Return the [X, Y] coordinate for the center point of the cell that contains the specified text.  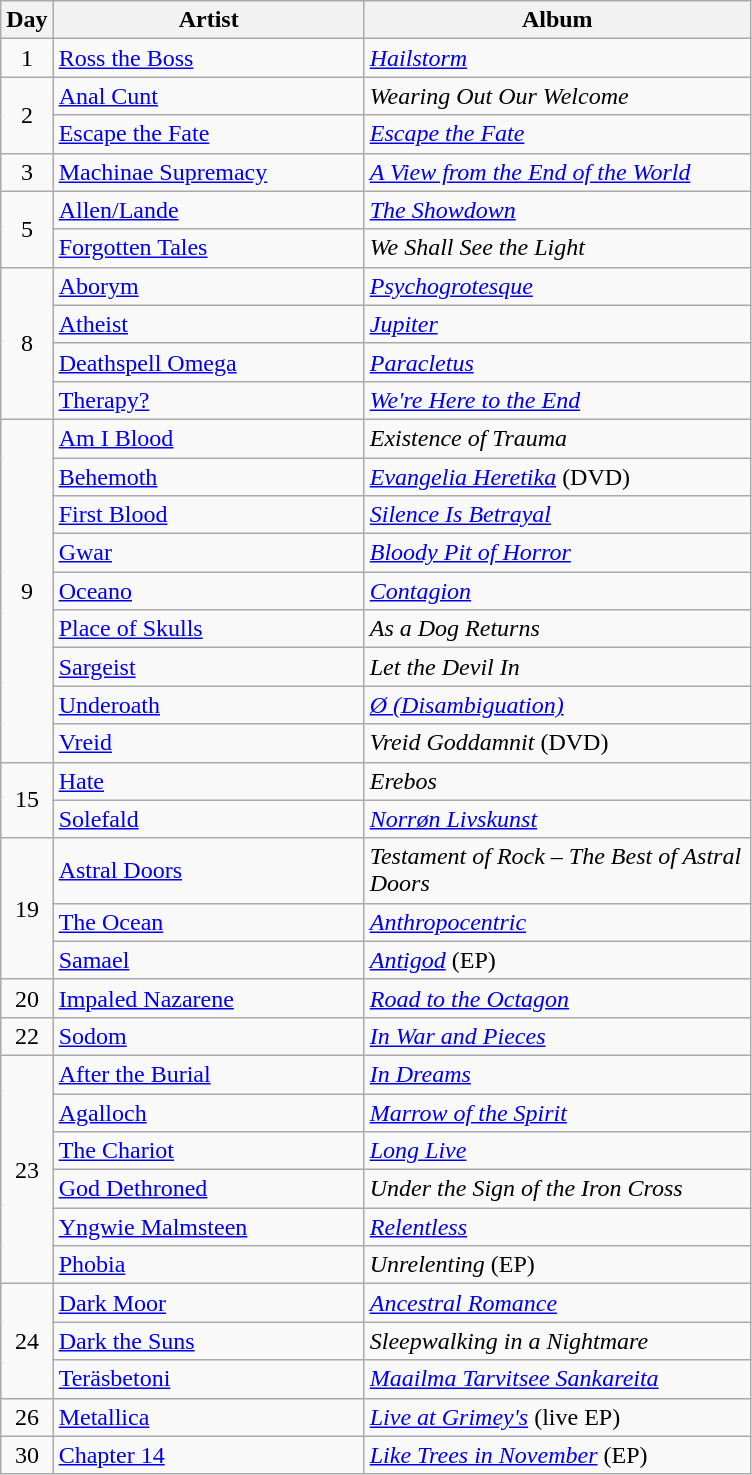
Marrow of the Spirit [557, 1113]
Ancestral Romance [557, 1303]
Road to the Octagon [557, 998]
9 [27, 590]
Day [27, 20]
Samael [208, 960]
Forgotten Tales [208, 248]
Like Trees in November (EP) [557, 1455]
After the Burial [208, 1074]
First Blood [208, 515]
Paracletus [557, 362]
23 [27, 1169]
5 [27, 229]
Yngwie Malmsteen [208, 1227]
2 [27, 115]
Relentless [557, 1227]
Album [557, 20]
Deathspell Omega [208, 362]
Artist [208, 20]
Maailma Tarvitsee Sankareita [557, 1379]
30 [27, 1455]
Behemoth [208, 477]
Unrelenting (EP) [557, 1265]
Under the Sign of the Iron Cross [557, 1189]
A View from the End of the World [557, 172]
Anal Cunt [208, 96]
Aborym [208, 286]
Let the Devil In [557, 667]
Sodom [208, 1036]
Atheist [208, 324]
1 [27, 58]
22 [27, 1036]
24 [27, 1341]
As a Dog Returns [557, 629]
Erebos [557, 781]
Existence of Trauma [557, 438]
Am I Blood [208, 438]
Bloody Pit of Horror [557, 553]
The Ocean [208, 922]
Hailstorm [557, 58]
Phobia [208, 1265]
Live at Grimey's (live EP) [557, 1417]
8 [27, 343]
Vreid Goddamnit (DVD) [557, 743]
Machinae Supremacy [208, 172]
Testament of Rock – The Best of Astral Doors [557, 870]
Ross the Boss [208, 58]
Hate [208, 781]
20 [27, 998]
Astral Doors [208, 870]
Vreid [208, 743]
Solefald [208, 819]
In Dreams [557, 1074]
Teräsbetoni [208, 1379]
Antigod (EP) [557, 960]
Impaled Nazarene [208, 998]
Contagion [557, 591]
Gwar [208, 553]
Jupiter [557, 324]
We're Here to the End [557, 400]
Long Live [557, 1151]
Norrøn Livskunst [557, 819]
Silence Is Betrayal [557, 515]
Agalloch [208, 1113]
The Chariot [208, 1151]
3 [27, 172]
Allen/Lande [208, 210]
Wearing Out Our Welcome [557, 96]
Evangelia Heretika (DVD) [557, 477]
Oceano [208, 591]
Sargeist [208, 667]
Underoath [208, 705]
Psychogrotesque [557, 286]
Metallica [208, 1417]
Dark the Suns [208, 1341]
Place of Skulls [208, 629]
God Dethroned [208, 1189]
Dark Moor [208, 1303]
Therapy? [208, 400]
The Showdown [557, 210]
In War and Pieces [557, 1036]
We Shall See the Light [557, 248]
Ø (Disambiguation) [557, 705]
Chapter 14 [208, 1455]
Anthropocentric [557, 922]
19 [27, 908]
26 [27, 1417]
15 [27, 800]
Sleepwalking in a Nightmare [557, 1341]
